From the cell containing the given text, extract its center point as [x, y] coordinate. 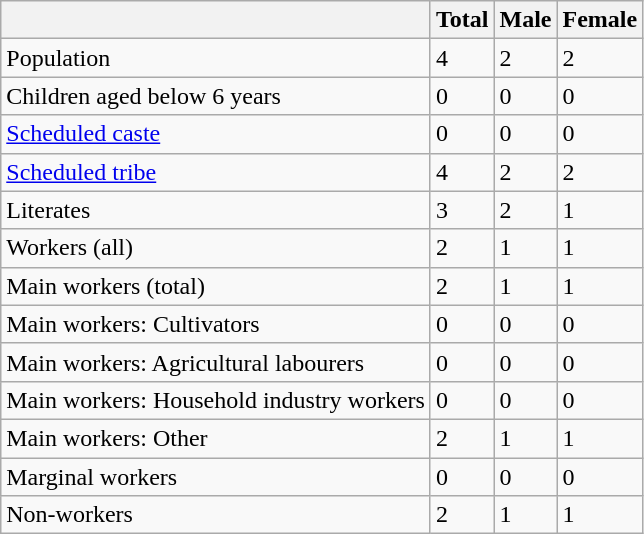
Non-workers [216, 515]
Total [462, 20]
Main workers (total) [216, 286]
Male [526, 20]
Main workers: Household industry workers [216, 400]
Main workers: Cultivators [216, 324]
Population [216, 58]
Workers (all) [216, 248]
Female [600, 20]
Main workers: Other [216, 438]
Main workers: Agricultural labourers [216, 362]
3 [462, 210]
Literates [216, 210]
Marginal workers [216, 477]
Scheduled caste [216, 134]
Children aged below 6 years [216, 96]
Scheduled tribe [216, 172]
